Determine the [x, y] coordinate at the center of the cell enclosing the given text.  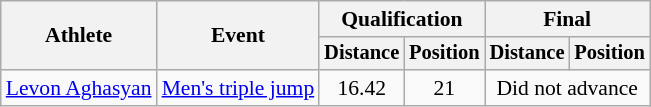
Did not advance [568, 88]
Athlete [79, 36]
21 [444, 88]
Men's triple jump [238, 88]
Final [568, 19]
16.42 [362, 88]
Event [238, 36]
Qualification [402, 19]
Levon Aghasyan [79, 88]
